Return (X, Y) of the center of cell containing provided text 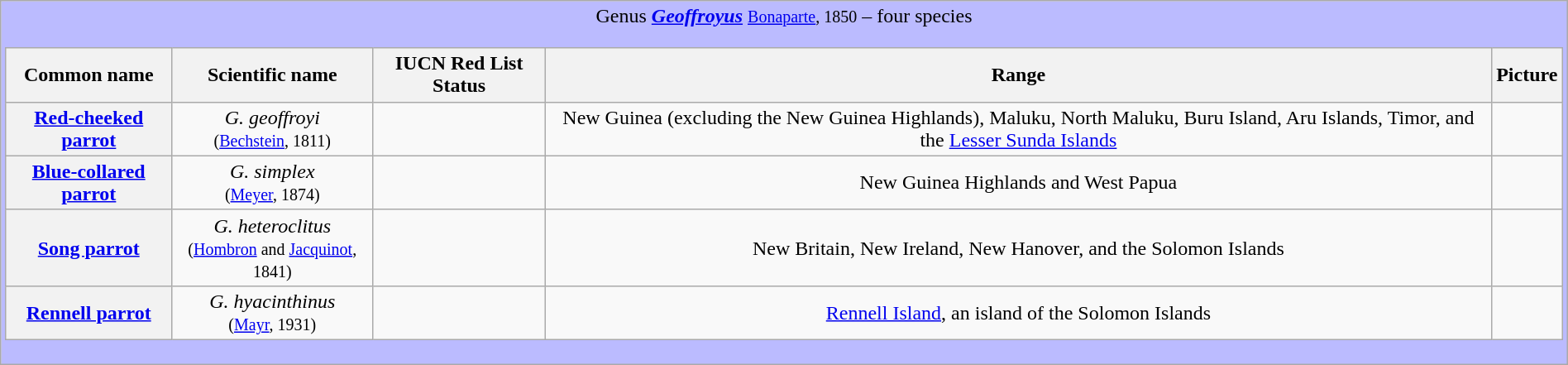
Common name (88, 74)
Red-cheeked parrot (88, 129)
New Guinea Highlands and West Papua (1019, 182)
Blue-collared parrot (88, 182)
G. hyacinthinus (Mayr, 1931) (272, 313)
Range (1019, 74)
Picture (1527, 74)
New Guinea (excluding the New Guinea Highlands), Maluku, North Maluku, Buru Island, Aru Islands, Timor, and the Lesser Sunda Islands (1019, 129)
IUCN Red List Status (459, 74)
Rennell parrot (88, 313)
Scientific name (272, 74)
G. simplex (Meyer, 1874) (272, 182)
G. geoffroyi (Bechstein, 1811) (272, 129)
Song parrot (88, 247)
Rennell Island, an island of the Solomon Islands (1019, 313)
G. heteroclitus (Hombron and Jacquinot, 1841) (272, 247)
New Britain, New Ireland, New Hanover, and the Solomon Islands (1019, 247)
